Locate the cell with the specified text and output its (x, y) center coordinate. 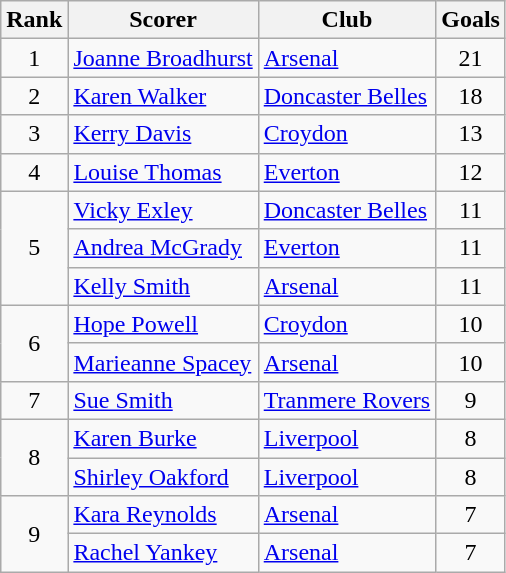
Andrea McGrady (163, 248)
4 (34, 172)
Scorer (163, 20)
Sue Smith (163, 400)
Karen Burke (163, 438)
18 (471, 96)
21 (471, 58)
6 (34, 343)
12 (471, 172)
Shirley Oakford (163, 477)
13 (471, 134)
Vicky Exley (163, 210)
1 (34, 58)
Kara Reynolds (163, 515)
Tranmere Rovers (346, 400)
Joanne Broadhurst (163, 58)
Louise Thomas (163, 172)
Kelly Smith (163, 286)
Kerry Davis (163, 134)
2 (34, 96)
Rachel Yankey (163, 553)
Hope Powell (163, 324)
Goals (471, 20)
3 (34, 134)
5 (34, 248)
Club (346, 20)
Karen Walker (163, 96)
Rank (34, 20)
Marieanne Spacey (163, 362)
